Return the [X, Y] coordinate for the center point of the cell that contains the specified text.  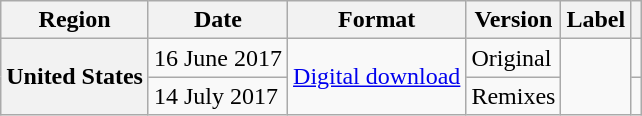
Digital download [377, 77]
United States [75, 77]
Original [514, 58]
Label [596, 20]
14 July 2017 [218, 96]
16 June 2017 [218, 58]
Remixes [514, 96]
Date [218, 20]
Region [75, 20]
Format [377, 20]
Version [514, 20]
